Capture the cell that displays the provided text and extract its [X, Y] central coordinate. 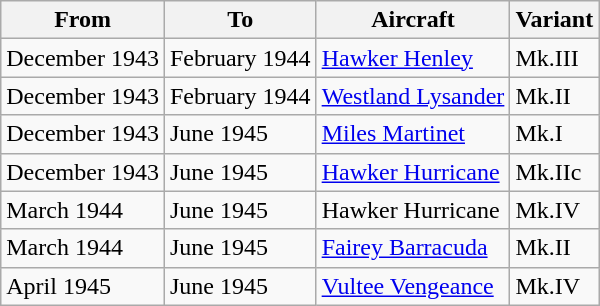
Mk.IIc [554, 172]
Variant [554, 20]
To [240, 20]
Vultee Vengeance [413, 286]
April 1945 [83, 286]
Fairey Barracuda [413, 248]
Miles Martinet [413, 134]
Hawker Henley [413, 58]
Mk.I [554, 134]
From [83, 20]
Aircraft [413, 20]
Mk.III [554, 58]
Westland Lysander [413, 96]
